Output the [x, y] coordinate of the center of the cell containing the given text.  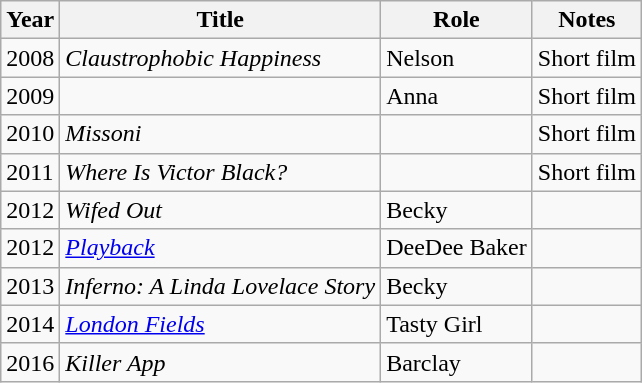
Title [220, 20]
2016 [30, 362]
Nelson [457, 58]
Barclay [457, 362]
Playback [220, 248]
Tasty Girl [457, 324]
London Fields [220, 324]
Notes [586, 20]
Claustrophobic Happiness [220, 58]
2011 [30, 172]
2013 [30, 286]
Wifed Out [220, 210]
Anna [457, 96]
2009 [30, 96]
2014 [30, 324]
DeeDee Baker [457, 248]
Killer App [220, 362]
Where Is Victor Black? [220, 172]
2008 [30, 58]
Missoni [220, 134]
Role [457, 20]
Inferno: A Linda Lovelace Story [220, 286]
Year [30, 20]
2010 [30, 134]
